Determine the (x, y) coordinate at the center of the cell enclosing the given text.  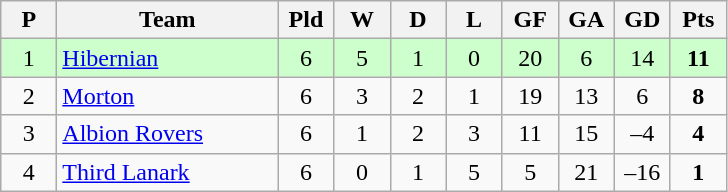
GD (642, 20)
14 (642, 58)
L (474, 20)
–16 (642, 172)
Albion Rovers (168, 134)
GA (586, 20)
19 (530, 96)
Hibernian (168, 58)
D (418, 20)
21 (586, 172)
15 (586, 134)
W (362, 20)
8 (698, 96)
20 (530, 58)
Pld (306, 20)
Morton (168, 96)
Team (168, 20)
Third Lanark (168, 172)
13 (586, 96)
P (29, 20)
GF (530, 20)
Pts (698, 20)
–4 (642, 134)
